Search for the cell housing the specified text and yield its (X, Y) center coordinate. 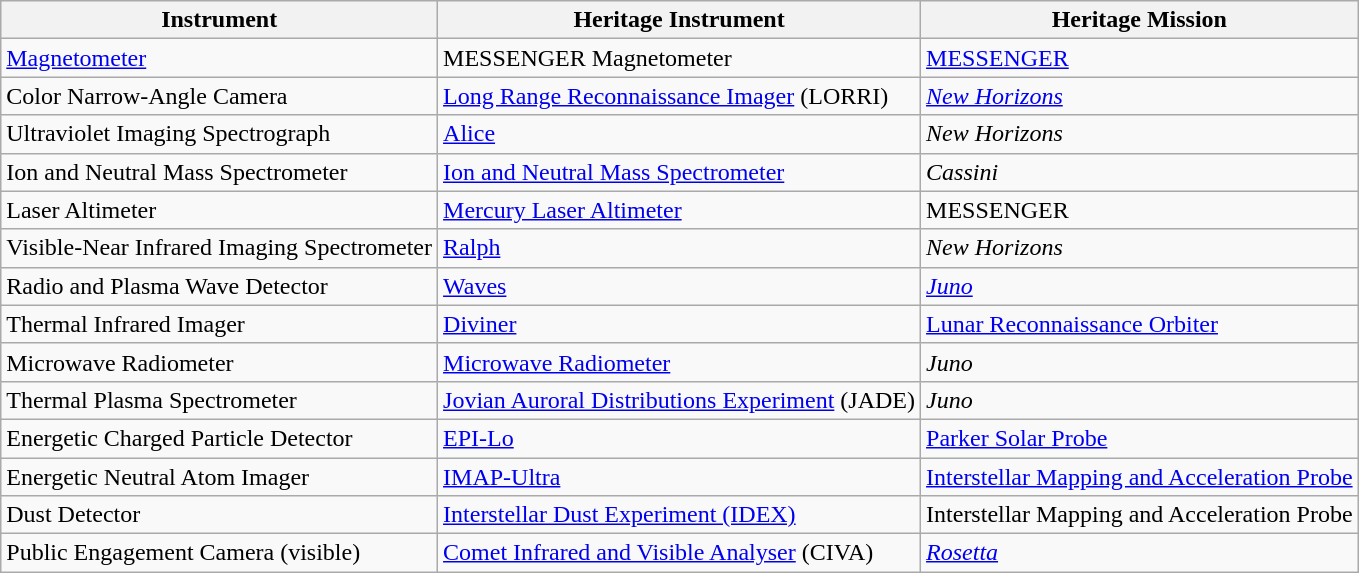
Mercury Laser Altimeter (680, 210)
Magnetometer (220, 58)
EPI-Lo (680, 438)
Diviner (680, 324)
Energetic Charged Particle Detector (220, 438)
Ralph (680, 248)
Heritage Instrument (680, 20)
Cassini (1140, 172)
Waves (680, 286)
Public Engagement Camera (visible) (220, 553)
Thermal Plasma Spectrometer (220, 400)
Dust Detector (220, 515)
Instrument (220, 20)
Rosetta (1140, 553)
Lunar Reconnaissance Orbiter (1140, 324)
Ultraviolet Imaging Spectrograph (220, 134)
Comet Infrared and Visible Analyser (CIVA) (680, 553)
Heritage Mission (1140, 20)
Color Narrow-Angle Camera (220, 96)
Jovian Auroral Distributions Experiment (JADE) (680, 400)
MESSENGER Magnetometer (680, 58)
Interstellar Dust Experiment (IDEX) (680, 515)
Visible-Near Infrared Imaging Spectrometer (220, 248)
Energetic Neutral Atom Imager (220, 477)
Laser Altimeter (220, 210)
Thermal Infrared Imager (220, 324)
IMAP-Ultra (680, 477)
Radio and Plasma Wave Detector (220, 286)
Parker Solar Probe (1140, 438)
Long Range Reconnaissance Imager (LORRI) (680, 96)
Alice (680, 134)
